Detect which cell encompasses the target text, then output its [x, y] center coordinate. 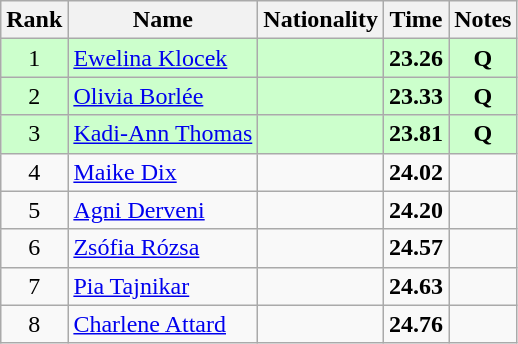
3 [34, 134]
6 [34, 248]
24.20 [416, 210]
Zsófia Rózsa [163, 248]
Pia Tajnikar [163, 286]
Rank [34, 20]
Ewelina Klocek [163, 58]
7 [34, 286]
24.57 [416, 248]
4 [34, 172]
Nationality [321, 20]
1 [34, 58]
23.33 [416, 96]
Charlene Attard [163, 324]
Olivia Borlée [163, 96]
2 [34, 96]
24.02 [416, 172]
24.63 [416, 286]
23.26 [416, 58]
Agni Derveni [163, 210]
Kadi-Ann Thomas [163, 134]
Name [163, 20]
5 [34, 210]
Time [416, 20]
Notes [483, 20]
24.76 [416, 324]
Maike Dix [163, 172]
23.81 [416, 134]
8 [34, 324]
